Capture the cell that displays the provided text and extract its (X, Y) central coordinate. 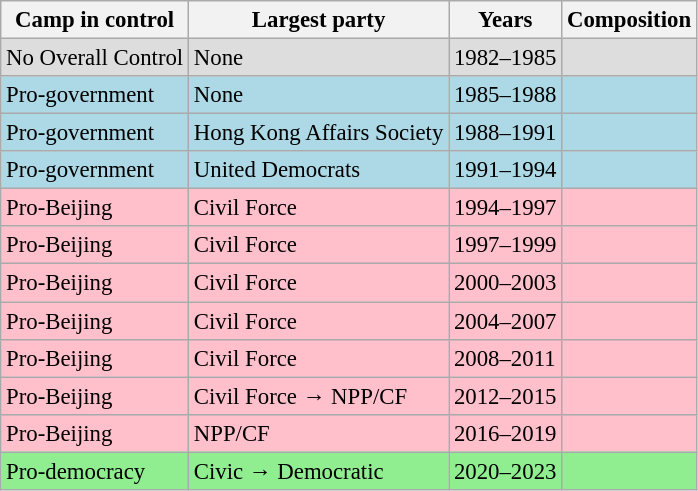
2008–2011 (506, 358)
2020–2023 (506, 471)
1994–1997 (506, 208)
Hong Kong Affairs Society (319, 133)
1988–1991 (506, 133)
Pro-democracy (95, 471)
2004–2007 (506, 321)
1997–1999 (506, 245)
Years (506, 20)
Camp in control (95, 20)
2012–2015 (506, 396)
United Democrats (319, 170)
1991–1994 (506, 170)
Civic → Democratic (319, 471)
Largest party (319, 20)
1985–1988 (506, 95)
No Overall Control (95, 58)
2000–2003 (506, 283)
NPP/CF (319, 433)
2016–2019 (506, 433)
Composition (630, 20)
Civil Force → NPP/CF (319, 396)
1982–1985 (506, 58)
